Detect which cell encompasses the target text, then output its (X, Y) center coordinate. 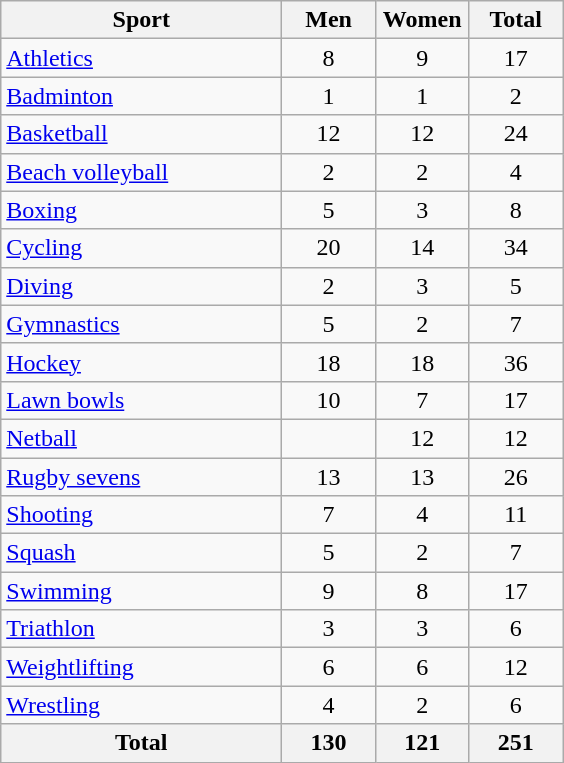
24 (516, 134)
Men (329, 20)
34 (516, 248)
Weightlifting (142, 667)
Women (422, 20)
130 (329, 743)
20 (329, 248)
Cycling (142, 248)
Lawn bowls (142, 400)
Sport (142, 20)
Rugby sevens (142, 477)
26 (516, 477)
Gymnastics (142, 324)
11 (516, 515)
Netball (142, 438)
Basketball (142, 134)
Wrestling (142, 705)
Boxing (142, 210)
Shooting (142, 515)
Hockey (142, 362)
Swimming (142, 591)
Badminton (142, 96)
251 (516, 743)
Beach volleyball (142, 172)
Diving (142, 286)
36 (516, 362)
10 (329, 400)
121 (422, 743)
Athletics (142, 58)
Triathlon (142, 629)
Squash (142, 553)
14 (422, 248)
